Pinpoint the cell where the given text exists, returning its [X, Y] midpoint coordinate. 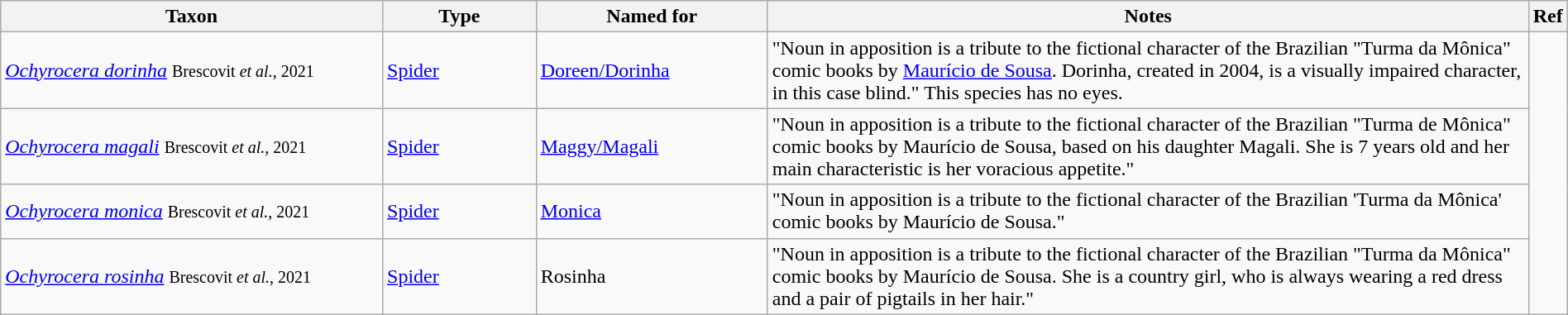
Monica [652, 212]
Ref [1548, 17]
Ochyrocera rosinha Brescovit et al., 2021 [192, 276]
Ochyrocera dorinha Brescovit et al., 2021 [192, 70]
Ochyrocera magali Brescovit et al., 2021 [192, 146]
Ochyrocera monica Brescovit et al., 2021 [192, 212]
Rosinha [652, 276]
Notes [1148, 17]
Maggy/Magali [652, 146]
Taxon [192, 17]
Type [460, 17]
"Noun in apposition is a tribute to the fictional character of the Brazilian 'Turma da Mônica' comic books by Maurício de Sousa." [1148, 212]
Named for [652, 17]
Doreen/Dorinha [652, 70]
